Scan for the cell matching the given text and deliver its [x, y] coordinate at center. 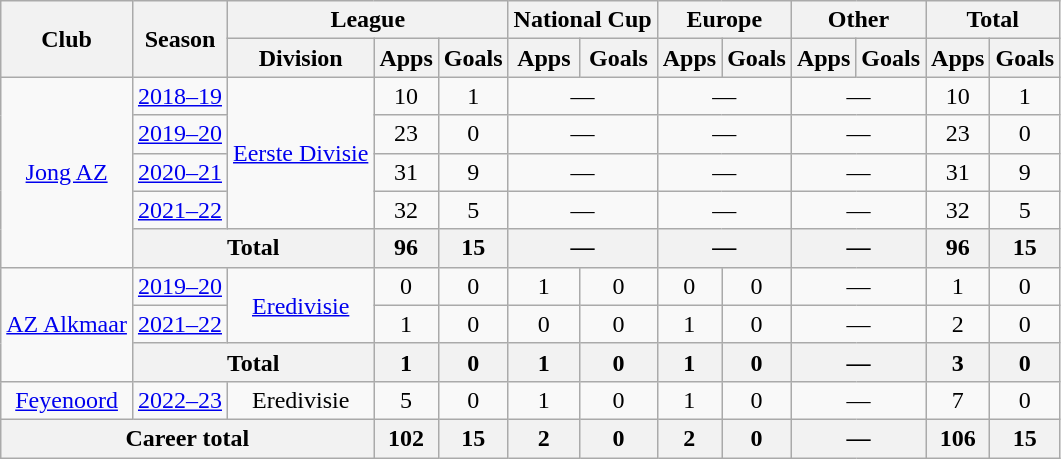
AZ Alkmaar [67, 324]
National Cup [582, 20]
Europe [724, 20]
102 [406, 438]
Division [301, 58]
Eerste Divisie [301, 153]
2022–23 [180, 400]
2018–19 [180, 96]
League [368, 20]
Career total [188, 438]
Season [180, 39]
3 [958, 362]
Feyenoord [67, 400]
Jong AZ [67, 172]
Other [858, 20]
2020–21 [180, 172]
Club [67, 39]
7 [958, 400]
106 [958, 438]
